Identify which cell holds the provided text, then report its (x, y) central coordinate. 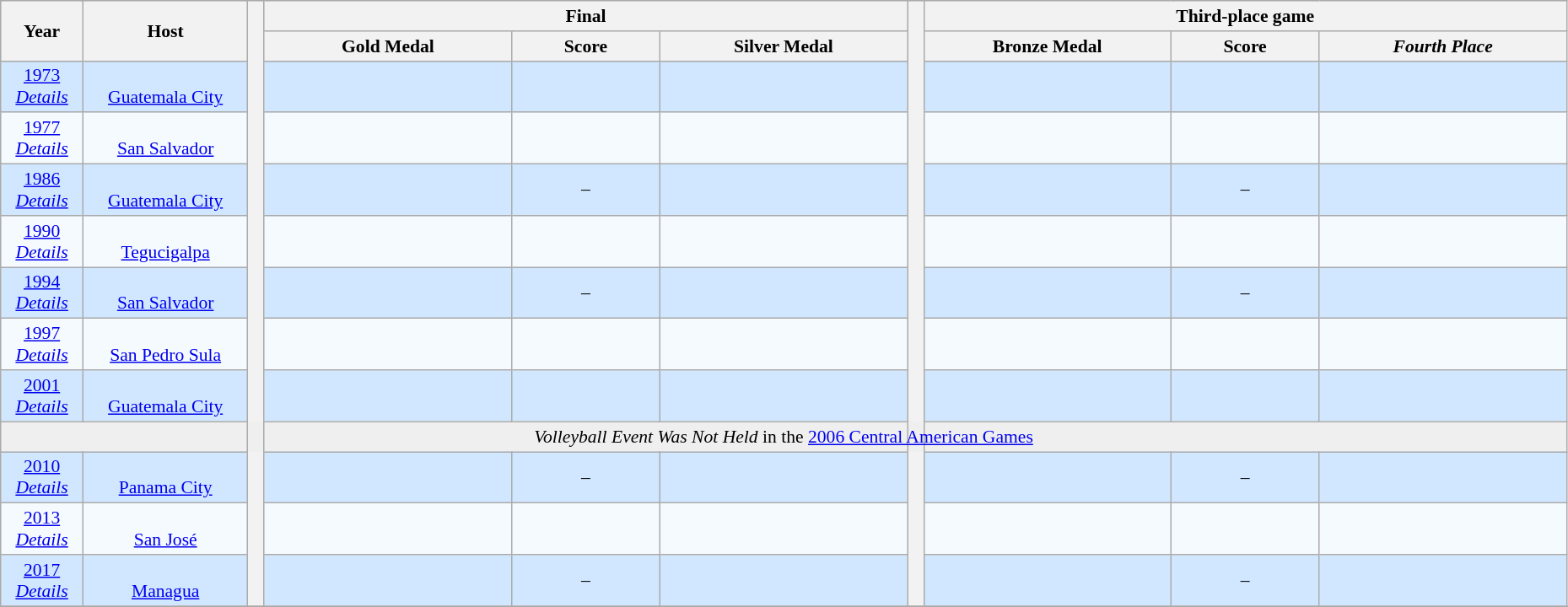
Third-place game (1245, 16)
Fourth Place (1442, 46)
1994 Details (42, 293)
1973 Details (42, 86)
1977 Details (42, 138)
Gold Medal (388, 46)
1990 Details (42, 241)
2017 Details (42, 580)
Managua (165, 580)
Year (42, 30)
2013 Details (42, 529)
2001 Details (42, 396)
Volleyball Event Was Not Held in the 2006 Central American Games (784, 437)
Panama City (165, 477)
2010 Details (42, 477)
San José (165, 529)
Bronze Medal (1048, 46)
Host (165, 30)
San Pedro Sula (165, 344)
Silver Medal (783, 46)
Final (585, 16)
1986 Details (42, 191)
1997 Details (42, 344)
Tegucigalpa (165, 241)
